Return the (x, y) coordinate for the center point of the cell that contains the specified text.  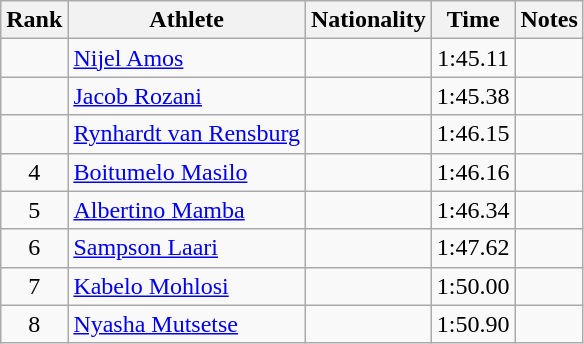
4 (34, 172)
1:46.15 (473, 134)
Boitumelo Masilo (187, 172)
Jacob Rozani (187, 96)
6 (34, 248)
1:46.16 (473, 172)
1:45.11 (473, 58)
Notes (549, 20)
1:45.38 (473, 96)
8 (34, 324)
Sampson Laari (187, 248)
1:46.34 (473, 210)
Rank (34, 20)
5 (34, 210)
1:47.62 (473, 248)
1:50.90 (473, 324)
Albertino Mamba (187, 210)
Time (473, 20)
Nijel Amos (187, 58)
Nyasha Mutsetse (187, 324)
Rynhardt van Rensburg (187, 134)
Kabelo Mohlosi (187, 286)
Athlete (187, 20)
7 (34, 286)
Nationality (368, 20)
1:50.00 (473, 286)
